Return the [X, Y] coordinate for the center point of the cell that contains the specified text.  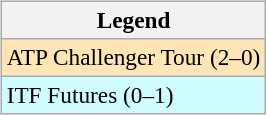
Legend [133, 20]
ITF Futures (0–1) [133, 95]
ATP Challenger Tour (2–0) [133, 57]
